For the text-containing cell, return its midpoint in [x, y] coordinate format. 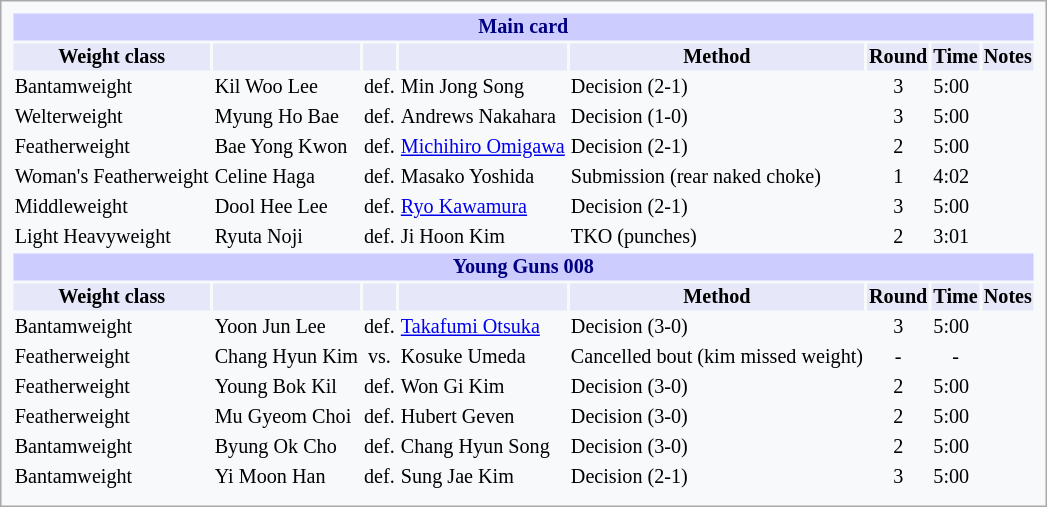
Woman's Featherweight [112, 176]
Middleweight [112, 206]
Young Guns 008 [523, 266]
Cancelled bout (kim missed weight) [716, 356]
Submission (rear naked choke) [716, 176]
Kil Woo Lee [286, 86]
Young Bok Kil [286, 386]
Sung Jae Kim [482, 476]
Chang Hyun Song [482, 446]
Ji Hoon Kim [482, 236]
Kosuke Umeda [482, 356]
Decision (1-0) [716, 116]
4:02 [956, 176]
Ryuta Noji [286, 236]
Takafumi Otsuka [482, 326]
Masako Yoshida [482, 176]
Welterweight [112, 116]
Ryo Kawamura [482, 206]
Min Jong Song [482, 86]
Yi Moon Han [286, 476]
Andrews Nakahara [482, 116]
Yoon Jun Lee [286, 326]
Main card [523, 26]
Celine Haga [286, 176]
Byung Ok Cho [286, 446]
Mu Gyeom Choi [286, 416]
Bae Yong Kwon [286, 146]
1 [898, 176]
Won Gi Kim [482, 386]
Dool Hee Lee [286, 206]
vs. [380, 356]
Chang Hyun Kim [286, 356]
Hubert Geven [482, 416]
Myung Ho Bae [286, 116]
Michihiro Omigawa [482, 146]
3:01 [956, 236]
TKO (punches) [716, 236]
Light Heavyweight [112, 236]
